Identify which cell holds the provided text, then report its [X, Y] central coordinate. 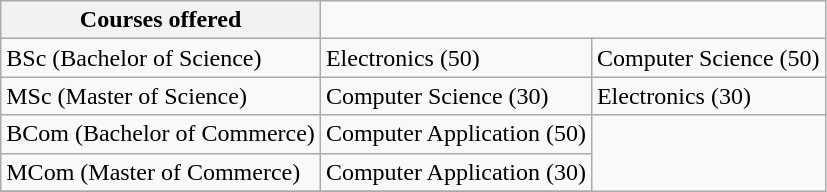
Computer Science (30) [456, 96]
Computer Application (50) [456, 134]
Electronics (30) [708, 96]
Computer Science (50) [708, 58]
Computer Application (30) [456, 172]
MSc (Master of Science) [161, 96]
Courses offered [161, 20]
BSc (Bachelor of Science) [161, 58]
MCom (Master of Commerce) [161, 172]
Electronics (50) [456, 58]
BCom (Bachelor of Commerce) [161, 134]
